From the cell containing the given text, extract its center point as [x, y] coordinate. 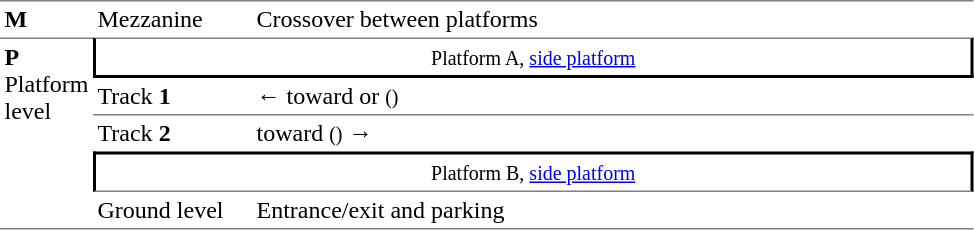
Entrance/exit and parking [613, 211]
Track 2 [172, 134]
Track 1 [172, 97]
Platform B, side platform [533, 172]
Crossover between platforms [613, 19]
Platform A, side platform [533, 58]
Mezzanine [172, 19]
PPlatform level [46, 134]
M [46, 19]
Ground level [172, 211]
toward () → [613, 134]
← toward or () [613, 97]
